Provide the (X, Y) coordinate of the cell's center where the given text is located.  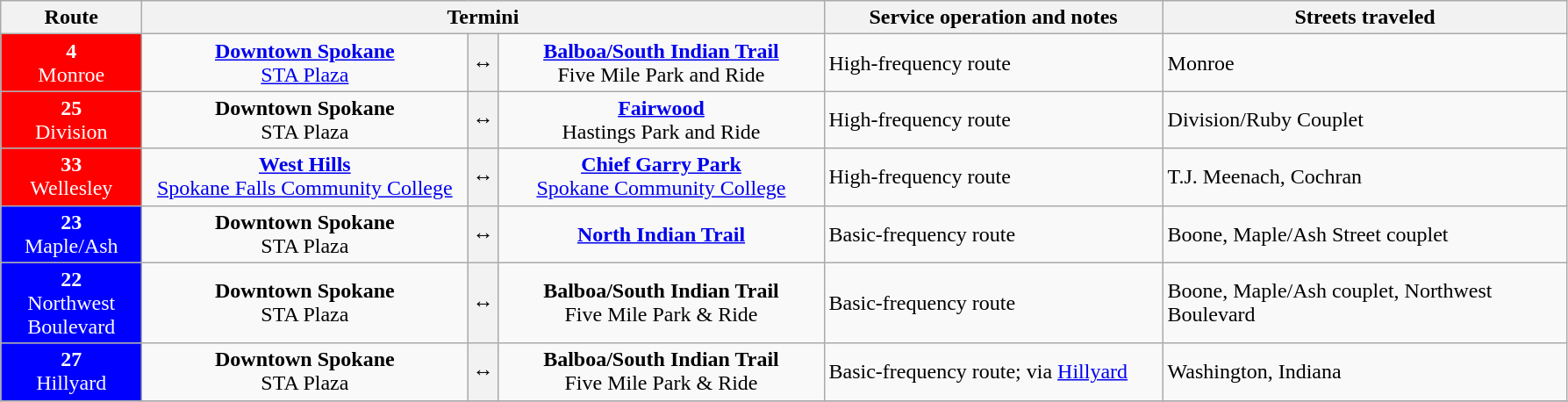
Route (72, 18)
Monroe (1365, 63)
25Division (72, 119)
Washington, Indiana (1365, 372)
Boone, Maple/Ash couplet, Northwest Boulevard (1365, 303)
North Indian Trail (662, 233)
33Wellesley (72, 177)
4Monroe (72, 63)
Basic-frequency route; via Hillyard (993, 372)
22Northwest Boulevard (72, 303)
West HillsSpokane Falls Community College (305, 177)
Termini (483, 18)
27Hillyard (72, 372)
FairwoodHastings Park and Ride (662, 119)
T.J. Meenach, Cochran (1365, 177)
Balboa/South Indian TrailFive Mile Park and Ride (662, 63)
Streets traveled (1365, 18)
Boone, Maple/Ash Street couplet (1365, 233)
Service operation and notes (993, 18)
Division/Ruby Couplet (1365, 119)
23Maple/Ash (72, 233)
Chief Garry ParkSpokane Community College (662, 177)
